Search for the cell housing the specified text and yield its (X, Y) center coordinate. 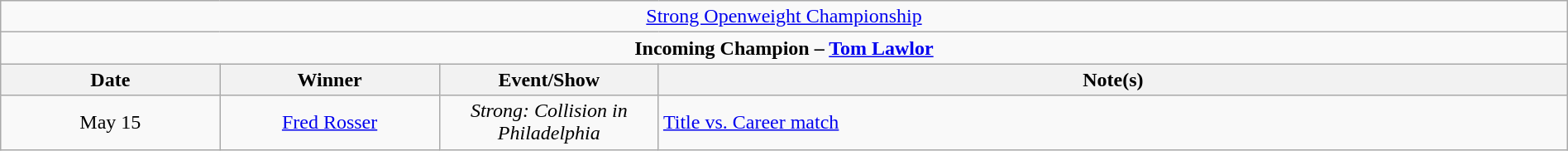
Fred Rosser (329, 123)
Date (111, 80)
Incoming Champion – Tom Lawlor (784, 48)
Title vs. Career match (1113, 123)
Strong Openweight Championship (784, 17)
Event/Show (549, 80)
May 15 (111, 123)
Winner (329, 80)
Note(s) (1113, 80)
Strong: Collision in Philadelphia (549, 123)
